Capture the cell that displays the provided text and extract its (X, Y) central coordinate. 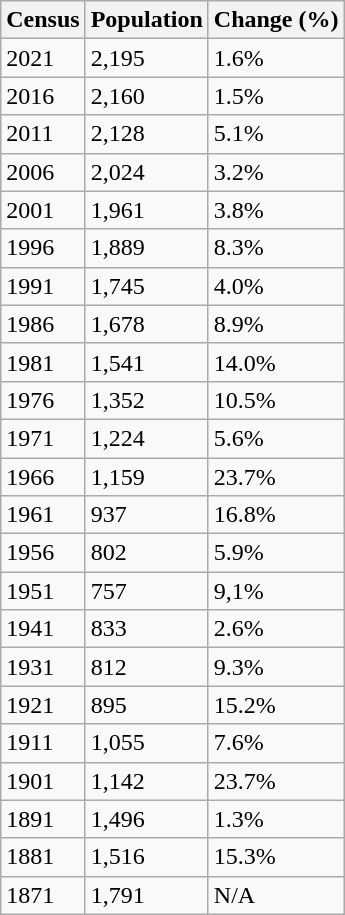
1871 (43, 895)
937 (146, 515)
8.3% (276, 248)
2006 (43, 172)
1956 (43, 553)
1,516 (146, 857)
1,159 (146, 477)
1,496 (146, 819)
8.9% (276, 324)
833 (146, 629)
3.8% (276, 210)
1971 (43, 438)
1986 (43, 324)
1941 (43, 629)
2,195 (146, 58)
7.6% (276, 743)
802 (146, 553)
895 (146, 705)
1,678 (146, 324)
1966 (43, 477)
1,142 (146, 781)
2016 (43, 96)
757 (146, 591)
2,128 (146, 134)
1.5% (276, 96)
1,791 (146, 895)
1,889 (146, 248)
1981 (43, 362)
9,1% (276, 591)
15.2% (276, 705)
2011 (43, 134)
1,541 (146, 362)
5.1% (276, 134)
N/A (276, 895)
2001 (43, 210)
1951 (43, 591)
1,055 (146, 743)
3.2% (276, 172)
4.0% (276, 286)
Population (146, 20)
1961 (43, 515)
Change (%) (276, 20)
16.8% (276, 515)
1,224 (146, 438)
9.3% (276, 667)
1991 (43, 286)
14.0% (276, 362)
5.6% (276, 438)
2,024 (146, 172)
1.6% (276, 58)
1,352 (146, 400)
1921 (43, 705)
5.9% (276, 553)
1901 (43, 781)
1,745 (146, 286)
Census (43, 20)
2021 (43, 58)
1891 (43, 819)
1996 (43, 248)
1,961 (146, 210)
1976 (43, 400)
1931 (43, 667)
1911 (43, 743)
10.5% (276, 400)
15.3% (276, 857)
1.3% (276, 819)
1881 (43, 857)
2,160 (146, 96)
2.6% (276, 629)
812 (146, 667)
